Return the [X, Y] coordinate for the center point of the cell that contains the specified text.  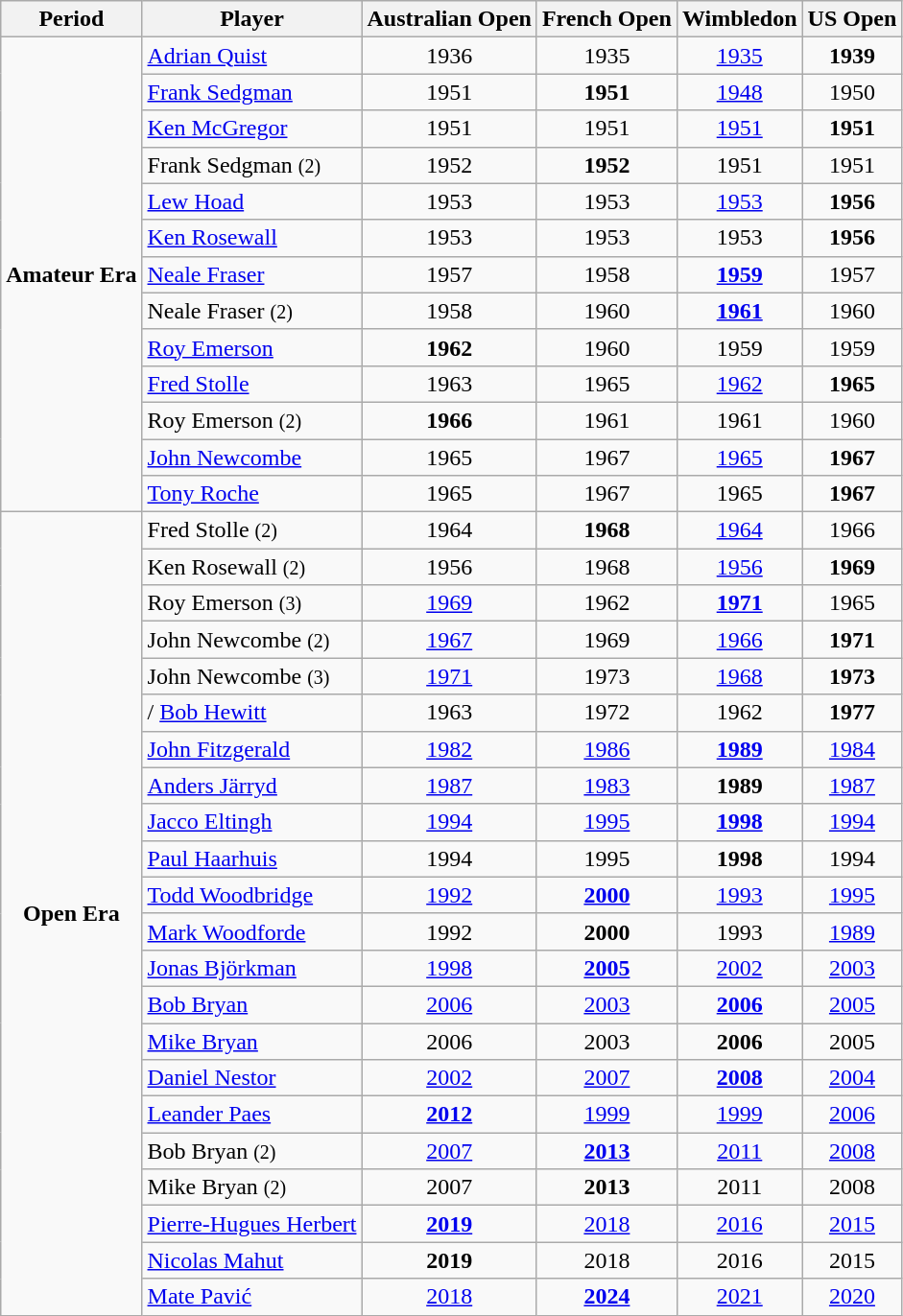
Fred Stolle [251, 384]
Lew Hoad [251, 201]
Mark Woodforde [251, 931]
Todd Woodbridge [251, 895]
2012 [449, 1115]
Australian Open [449, 19]
1972 [606, 713]
2024 [606, 1297]
Mate Pavić [251, 1297]
Frank Sedgman [251, 92]
Fred Stolle (2) [251, 530]
Pierre-Hugues Herbert [251, 1224]
John Fitzgerald [251, 749]
1936 [449, 56]
1982 [449, 749]
Anders Järryd [251, 786]
Tony Roche [251, 494]
Player [251, 19]
Bob Bryan [251, 1004]
Mike Bryan (2) [251, 1187]
Ken Rosewall [251, 238]
Paul Haarhuis [251, 858]
/ Bob Hewitt [251, 713]
Roy Emerson [251, 347]
US Open [852, 19]
John Newcombe (3) [251, 676]
Jonas Björkman [251, 968]
Ken Rosewall (2) [251, 567]
Neale Fraser (2) [251, 311]
Open Era [71, 913]
Roy Emerson (3) [251, 603]
Jacco Eltingh [251, 822]
1986 [606, 749]
Ken McGregor [251, 129]
Nicolas Mahut [251, 1260]
1983 [606, 786]
2020 [852, 1297]
2021 [739, 1297]
1984 [852, 749]
1948 [739, 92]
Frank Sedgman (2) [251, 165]
John Newcombe (2) [251, 640]
French Open [606, 19]
Wimbledon [739, 19]
Mike Bryan [251, 1041]
2004 [852, 1078]
Amateur Era [71, 274]
Adrian Quist [251, 56]
Daniel Nestor [251, 1078]
Period [71, 19]
1950 [852, 92]
John Newcombe [251, 458]
1939 [852, 56]
1977 [852, 713]
Leander Paes [251, 1115]
Neale Fraser [251, 274]
Bob Bryan (2) [251, 1151]
Roy Emerson (2) [251, 420]
